Scan for the cell matching the given text and deliver its (X, Y) coordinate at center. 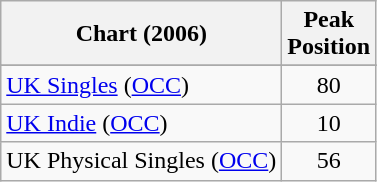
PeakPosition (329, 34)
80 (329, 85)
UK Singles (OCC) (142, 85)
UK Indie (OCC) (142, 123)
10 (329, 123)
56 (329, 161)
UK Physical Singles (OCC) (142, 161)
Chart (2006) (142, 34)
